Pinpoint the cell where the given text exists, returning its [x, y] midpoint coordinate. 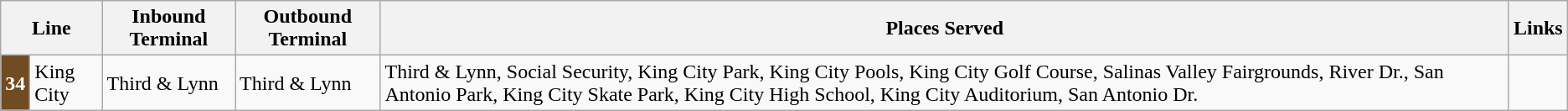
Places Served [945, 29]
King City [66, 82]
Outbound Terminal [308, 29]
Inbound Terminal [169, 29]
Links [1538, 29]
34 [15, 82]
Line [52, 29]
